Locate the cell with the specified text and output its [X, Y] center coordinate. 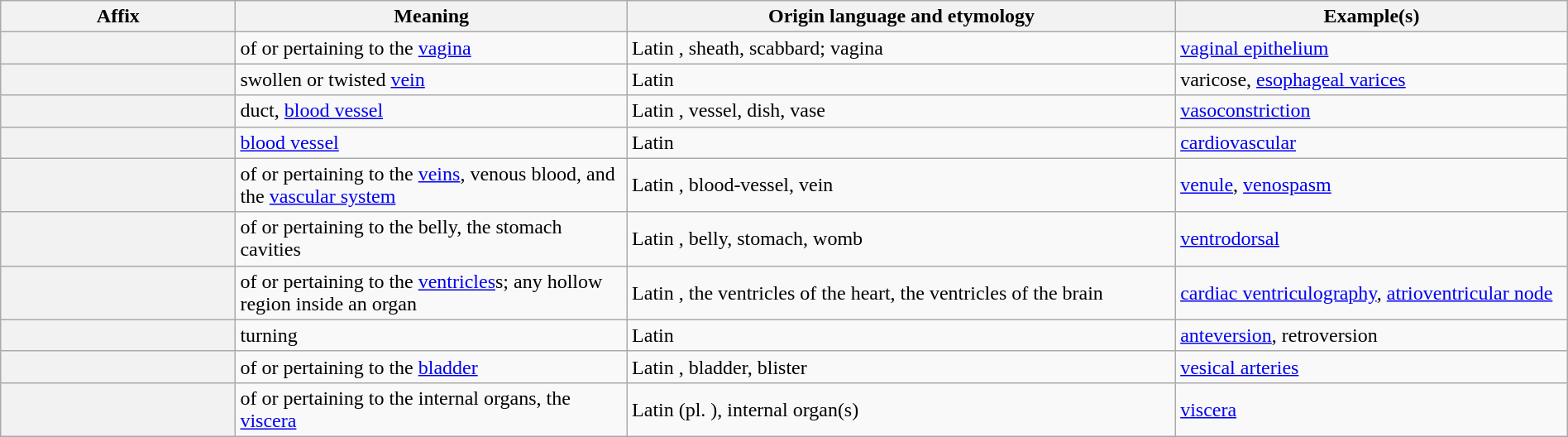
of or pertaining to the veins, venous blood, and the vascular system [432, 185]
cardiac ventriculography, atrioventricular node [1372, 293]
swollen or twisted vein [432, 79]
vaginal epithelium [1372, 48]
Latin , bladder, blister [901, 367]
Latin , sheath, scabbard; vagina [901, 48]
viscera [1372, 409]
Latin , the ventricles of the heart, the ventricles of the brain [901, 293]
Latin , blood-vessel, vein [901, 185]
Origin language and etymology [901, 17]
Latin , belly, stomach, womb [901, 238]
duct, blood vessel [432, 111]
Example(s) [1372, 17]
blood vessel [432, 142]
turning [432, 335]
venule, venospasm [1372, 185]
of or pertaining to the belly, the stomach cavities [432, 238]
Latin , vessel, dish, vase [901, 111]
of or pertaining to the internal organs, the viscera [432, 409]
Latin (pl. ), internal organ(s) [901, 409]
cardiovascular [1372, 142]
ventrodorsal [1372, 238]
of or pertaining to the bladder [432, 367]
anteversion, retroversion [1372, 335]
Meaning [432, 17]
of or pertaining to the ventricless; any hollow region inside an organ [432, 293]
vesical arteries [1372, 367]
vasoconstriction [1372, 111]
of or pertaining to the vagina [432, 48]
varicose, esophageal varices [1372, 79]
Affix [118, 17]
